Pinpoint the cell where the given text exists, returning its (x, y) midpoint coordinate. 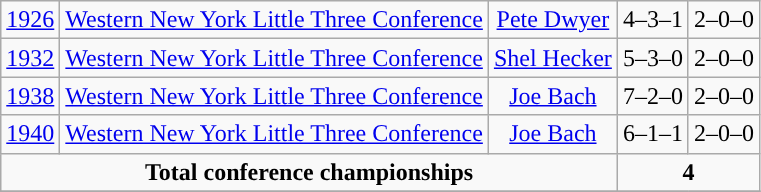
5–3–0 (652, 58)
6–1–1 (652, 134)
Shel Hecker (552, 58)
1940 (30, 134)
1932 (30, 58)
4 (688, 172)
4–3–1 (652, 20)
1938 (30, 96)
Pete Dwyer (552, 20)
1926 (30, 20)
Total conference championships (310, 172)
7–2–0 (652, 96)
